Detect which cell encompasses the target text, then output its (x, y) center coordinate. 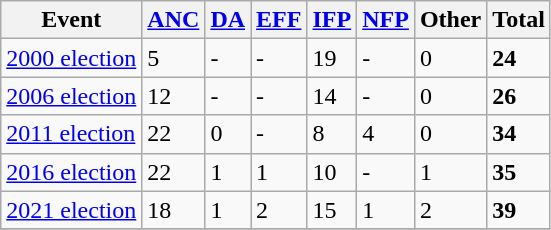
34 (519, 134)
2011 election (72, 134)
Event (72, 20)
Total (519, 20)
26 (519, 96)
24 (519, 58)
18 (174, 210)
2021 election (72, 210)
19 (332, 58)
8 (332, 134)
4 (386, 134)
10 (332, 172)
15 (332, 210)
12 (174, 96)
NFP (386, 20)
IFP (332, 20)
39 (519, 210)
5 (174, 58)
2016 election (72, 172)
DA (228, 20)
35 (519, 172)
ANC (174, 20)
Other (450, 20)
14 (332, 96)
2006 election (72, 96)
EFF (279, 20)
2000 election (72, 58)
